Determine the (X, Y) coordinate at the center of the cell enclosing the given text.  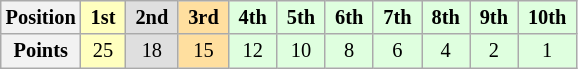
5th (301, 17)
10th (547, 17)
1 (547, 51)
2 (494, 51)
Points (41, 51)
6 (397, 51)
3rd (203, 17)
18 (152, 51)
1st (104, 17)
8th (446, 17)
4 (446, 51)
7th (397, 17)
8 (349, 51)
12 (253, 51)
9th (494, 17)
6th (349, 17)
4th (253, 17)
Position (41, 17)
10 (301, 51)
25 (104, 51)
15 (203, 51)
2nd (152, 17)
